Find where the given text appears and provide that cell's center as [x, y] coordinate. 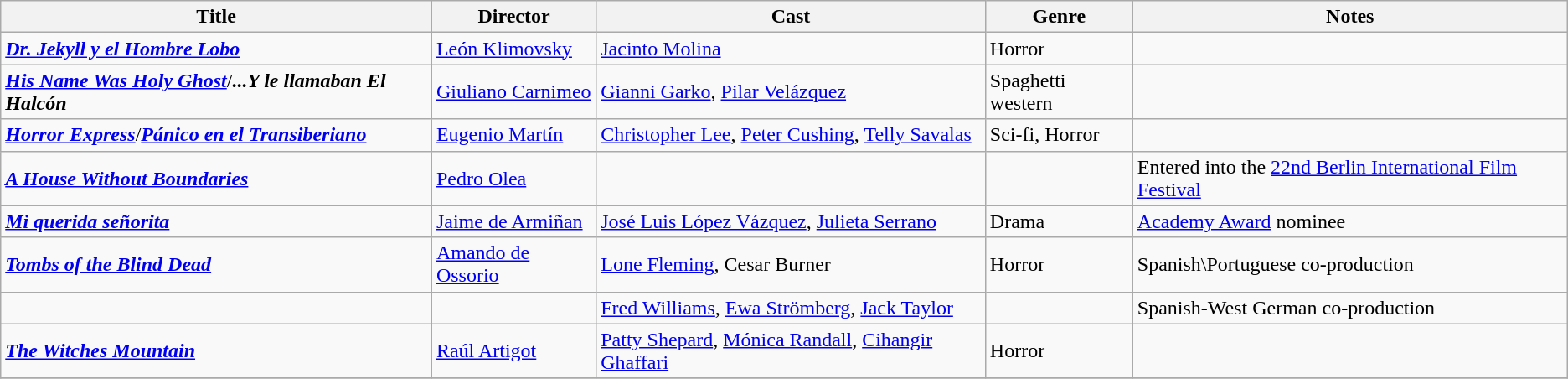
Mi querida señorita [216, 221]
Spanish-West German co-production [1350, 308]
Tombs of the Blind Dead [216, 265]
León Klimovsky [513, 49]
Notes [1350, 17]
Patty Shepard, Mónica Randall, Cihangir Ghaffari [791, 350]
Giuliano Carnimeo [513, 92]
José Luis López Vázquez, Julieta Serrano [791, 221]
Drama [1059, 221]
Entered into the 22nd Berlin International Film Festival [1350, 178]
Eugenio Martín [513, 135]
Dr. Jekyll y el Hombre Lobo [216, 49]
Genre [1059, 17]
Spanish\Portuguese co-production [1350, 265]
Sci-fi, Horror [1059, 135]
Gianni Garko, Pilar Velázquez [791, 92]
Spaghetti western [1059, 92]
The Witches Mountain [216, 350]
His Name Was Holy Ghost/...Y le llamaban El Halcón [216, 92]
Jaime de Armiñan [513, 221]
Raúl Artigot [513, 350]
Lone Fleming, Cesar Burner [791, 265]
Amando de Ossorio [513, 265]
Academy Award nominee [1350, 221]
Cast [791, 17]
A House Without Boundaries [216, 178]
Title [216, 17]
Fred Williams, Ewa Strömberg, Jack Taylor [791, 308]
Horror Express/Pánico en el Transiberiano [216, 135]
Christopher Lee, Peter Cushing, Telly Savalas [791, 135]
Jacinto Molina [791, 49]
Director [513, 17]
Pedro Olea [513, 178]
